Pinpoint the cell where the given text exists, returning its [x, y] midpoint coordinate. 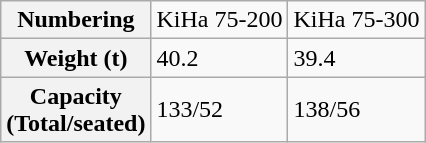
Weight (t) [76, 58]
138/56 [356, 110]
Capacity(Total/seated) [76, 110]
39.4 [356, 58]
KiHa 75-200 [220, 20]
Numbering [76, 20]
KiHa 75-300 [356, 20]
133/52 [220, 110]
40.2 [220, 58]
